Detect which cell encompasses the target text, then output its [x, y] center coordinate. 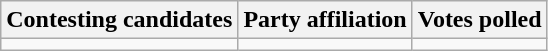
Votes polled [480, 20]
Contesting candidates [120, 20]
Party affiliation [325, 20]
